Return [X, Y] of the center of cell containing provided text 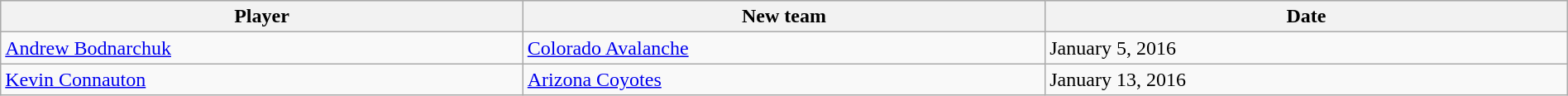
Andrew Bodnarchuk [262, 48]
January 5, 2016 [1307, 48]
Date [1307, 17]
Colorado Avalanche [784, 48]
New team [784, 17]
Arizona Coyotes [784, 79]
Player [262, 17]
January 13, 2016 [1307, 79]
Kevin Connauton [262, 79]
